Identify which cell holds the provided text, then report its (X, Y) central coordinate. 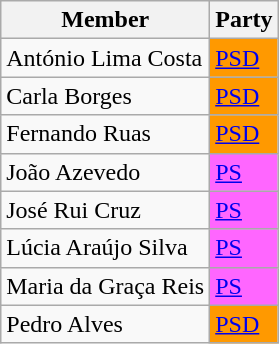
José Rui Cruz (106, 210)
António Lima Costa (106, 58)
Fernando Ruas (106, 134)
Lúcia Araújo Silva (106, 248)
João Azevedo (106, 172)
Maria da Graça Reis (106, 286)
Member (106, 20)
Carla Borges (106, 96)
Pedro Alves (106, 324)
Party (244, 20)
